Pinpoint the cell where the given text exists, returning its (X, Y) midpoint coordinate. 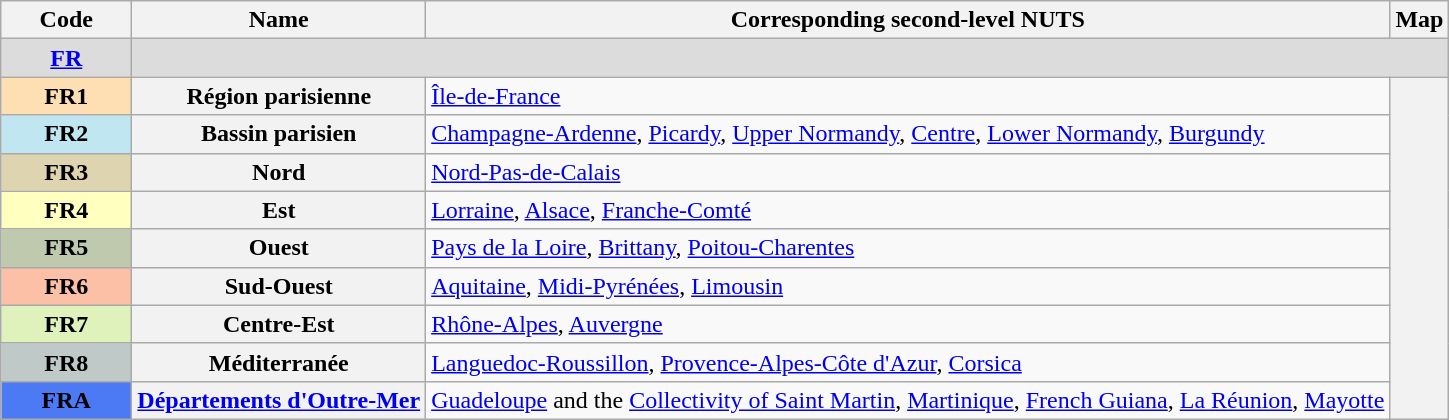
FR6 (66, 286)
Rhône-Alpes, Auvergne (908, 324)
FR2 (66, 134)
FR4 (66, 210)
FR3 (66, 172)
FR7 (66, 324)
Nord-Pas-de-Calais (908, 172)
FR5 (66, 248)
Aquitaine, Midi-Pyrénées, Limousin (908, 286)
Map (1420, 20)
FRA (66, 400)
Ouest (279, 248)
FR1 (66, 96)
Bassin parisien (279, 134)
Nord (279, 172)
Pays de la Loire, Brittany, Poitou-Charentes (908, 248)
Guadeloupe and the Collectivity of Saint Martin, Martinique, French Guiana, La Réunion, Mayotte (908, 400)
FR8 (66, 362)
Île-de-France (908, 96)
Région parisienne (279, 96)
Lorraine, Alsace, Franche-Comté (908, 210)
Sud-Ouest (279, 286)
Départements d'Outre-Mer (279, 400)
Code (66, 20)
Corresponding second-level NUTS (908, 20)
FR (66, 58)
Centre-Est (279, 324)
Méditerranée (279, 362)
Champagne-Ardenne, Picardy, Upper Normandy, Centre, Lower Normandy, Burgundy (908, 134)
Name (279, 20)
Languedoc-Roussillon, Provence-Alpes-Côte d'Azur, Corsica (908, 362)
Est (279, 210)
